For the text-containing cell, return its midpoint in [X, Y] coordinate format. 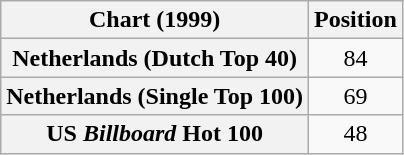
Netherlands (Dutch Top 40) [155, 58]
84 [356, 58]
Netherlands (Single Top 100) [155, 96]
48 [356, 134]
69 [356, 96]
Position [356, 20]
US Billboard Hot 100 [155, 134]
Chart (1999) [155, 20]
